Return [x, y] of the center of cell containing provided text 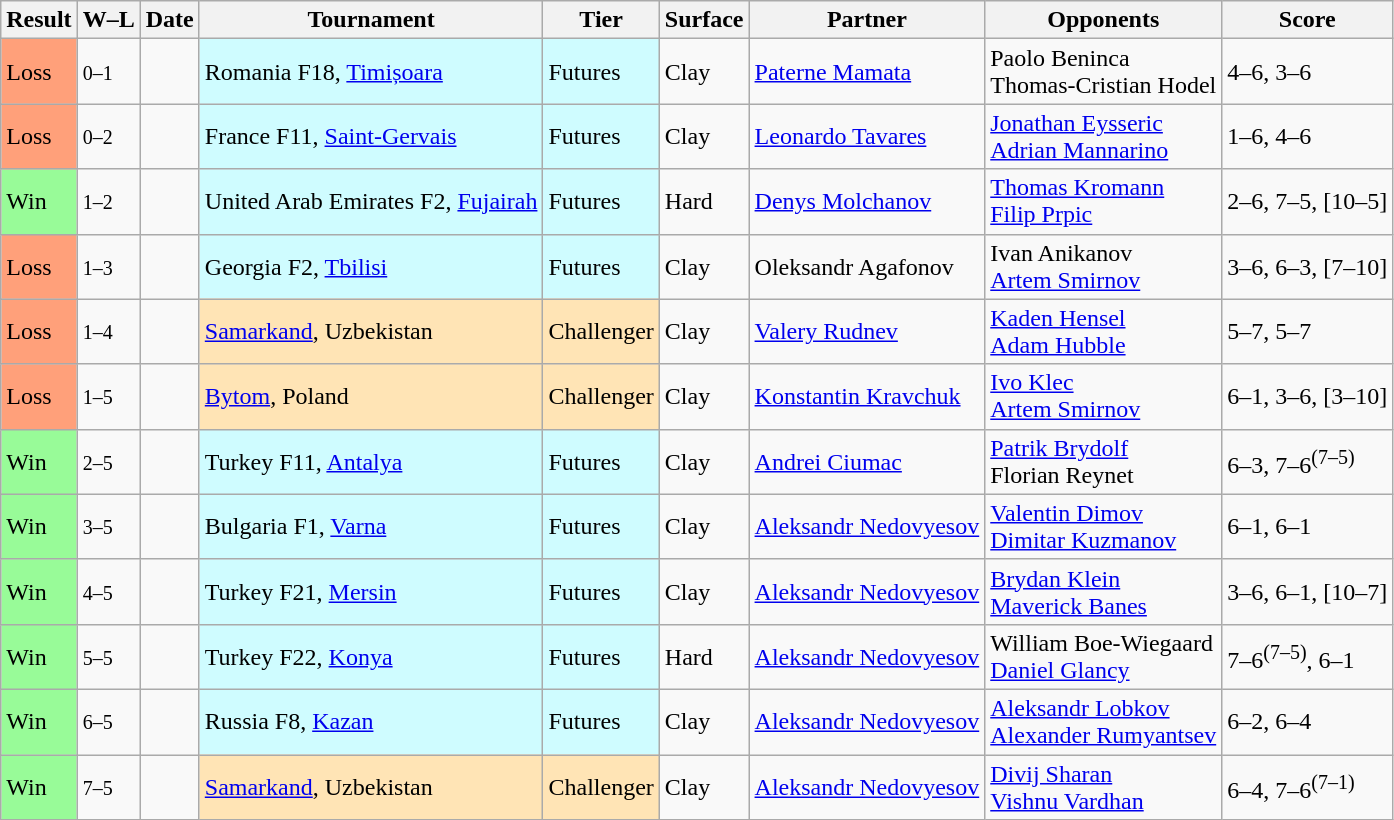
Turkey F21, Mersin [371, 592]
Result [39, 20]
Andrei Ciumac [867, 462]
Russia F8, Kazan [371, 722]
Oleksandr Agafonov [867, 266]
William Boe-Wiegaard Daniel Glancy [1104, 656]
Ivo Klec Artem Smirnov [1104, 396]
Paolo Beninca Thomas-Cristian Hodel [1104, 72]
Bulgaria F1, Varna [371, 526]
1–3 [108, 266]
Date [170, 20]
Valentin Dimov Dimitar Kuzmanov [1104, 526]
6–5 [108, 722]
Paterne Mamata [867, 72]
Opponents [1104, 20]
Bytom, Poland [371, 396]
5–7, 5–7 [1308, 332]
W–L [108, 20]
0–2 [108, 136]
4–6, 3–6 [1308, 72]
5–5 [108, 656]
Romania F18, Timișoara [371, 72]
3–6, 6–3, [7–10] [1308, 266]
Georgia F2, Tbilisi [371, 266]
Divij Sharan Vishnu Vardhan [1104, 786]
Patrik Brydolf Florian Reynet [1104, 462]
6–3, 7–6(7–5) [1308, 462]
6–1, 3–6, [3–10] [1308, 396]
3–6, 6–1, [10–7] [1308, 592]
Leonardo Tavares [867, 136]
7–5 [108, 786]
United Arab Emirates F2, Fujairah [371, 202]
1–2 [108, 202]
Thomas Kromann Filip Prpic [1104, 202]
Valery Rudnev [867, 332]
2–5 [108, 462]
Turkey F11, Antalya [371, 462]
Surface [704, 20]
France F11, Saint-Gervais [371, 136]
Denys Molchanov [867, 202]
Brydan Klein Maverick Banes [1104, 592]
Score [1308, 20]
Jonathan Eysseric Adrian Mannarino [1104, 136]
3–5 [108, 526]
Turkey F22, Konya [371, 656]
1–5 [108, 396]
6–1, 6–1 [1308, 526]
4–5 [108, 592]
0–1 [108, 72]
Tournament [371, 20]
Kaden Hensel Adam Hubble [1104, 332]
7–6(7–5), 6–1 [1308, 656]
1–6, 4–6 [1308, 136]
Konstantin Kravchuk [867, 396]
6–4, 7–6(7–1) [1308, 786]
Aleksandr Lobkov Alexander Rumyantsev [1104, 722]
Tier [601, 20]
Ivan Anikanov Artem Smirnov [1104, 266]
2–6, 7–5, [10–5] [1308, 202]
6–2, 6–4 [1308, 722]
Partner [867, 20]
1–4 [108, 332]
